For the text-containing cell, return its midpoint in [x, y] coordinate format. 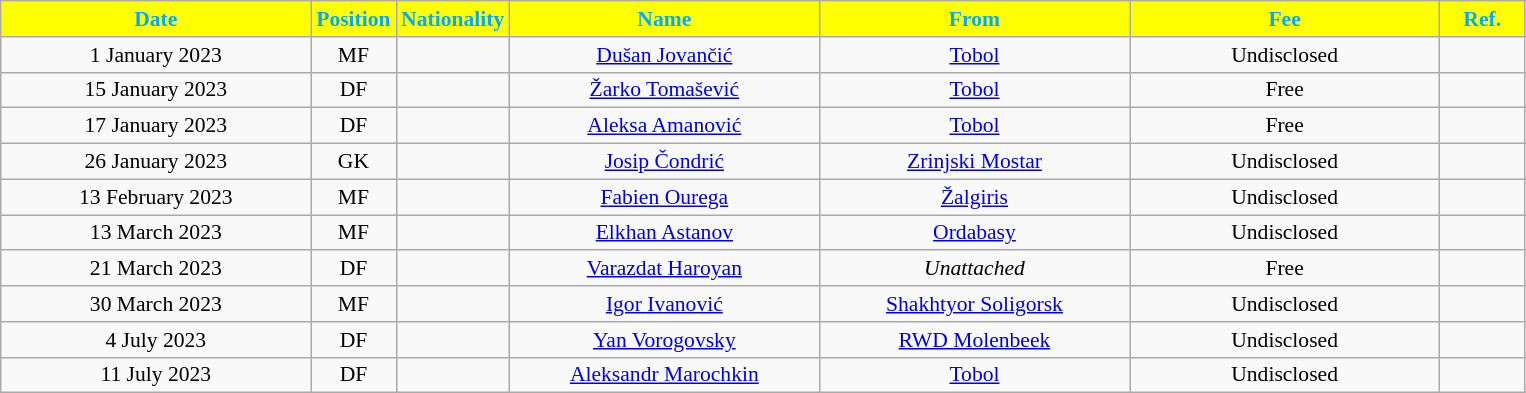
30 March 2023 [156, 304]
Shakhtyor Soligorsk [974, 304]
Žarko Tomašević [664, 90]
Name [664, 19]
13 February 2023 [156, 197]
13 March 2023 [156, 233]
15 January 2023 [156, 90]
Date [156, 19]
Zrinjski Mostar [974, 162]
Yan Vorogovsky [664, 340]
From [974, 19]
Aleksandr Marochkin [664, 375]
1 January 2023 [156, 55]
Position [354, 19]
Dušan Jovančić [664, 55]
26 January 2023 [156, 162]
Fee [1285, 19]
Elkhan Astanov [664, 233]
4 July 2023 [156, 340]
Igor Ivanović [664, 304]
Josip Čondrić [664, 162]
Unattached [974, 269]
17 January 2023 [156, 126]
Žalgiris [974, 197]
Varazdat Haroyan [664, 269]
Nationality [452, 19]
11 July 2023 [156, 375]
RWD Molenbeek [974, 340]
Ref. [1482, 19]
GK [354, 162]
Ordabasy [974, 233]
21 March 2023 [156, 269]
Aleksa Amanović [664, 126]
Fabien Ourega [664, 197]
